Pinpoint the cell where the given text exists, returning its [x, y] midpoint coordinate. 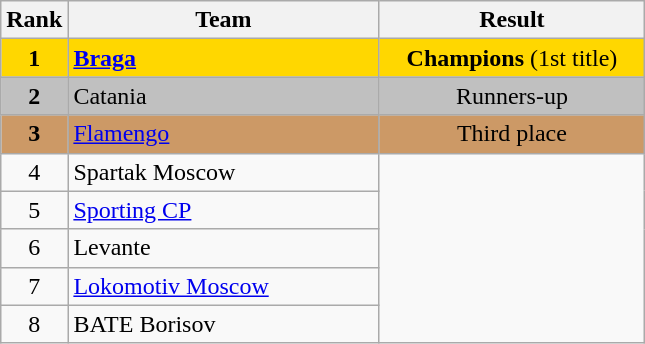
1 [34, 58]
Catania [224, 96]
4 [34, 172]
Spartak Moscow [224, 172]
7 [34, 286]
Champions (1st title) [512, 58]
6 [34, 248]
Sporting CP [224, 210]
Third place [512, 134]
BATE Borisov [224, 324]
Levante [224, 248]
Team [224, 20]
3 [34, 134]
Rank [34, 20]
Braga [224, 58]
8 [34, 324]
5 [34, 210]
Lokomotiv Moscow [224, 286]
Flamengo [224, 134]
2 [34, 96]
Runners-up [512, 96]
Result [512, 20]
